Extract the (X, Y) coordinate from the center of the cell holding the provided text.  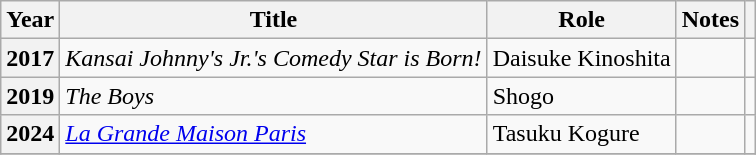
Year (30, 20)
Tasuku Kogure (582, 134)
Role (582, 20)
2019 (30, 96)
2017 (30, 58)
Title (274, 20)
The Boys (274, 96)
Kansai Johnny's Jr.'s Comedy Star is Born! (274, 58)
Daisuke Kinoshita (582, 58)
La Grande Maison Paris (274, 134)
Notes (710, 20)
2024 (30, 134)
Shogo (582, 96)
